Search for the cell housing the specified text and yield its [x, y] center coordinate. 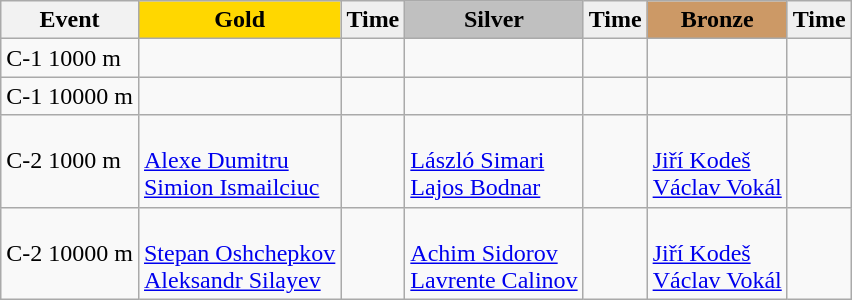
C-2 10000 m [70, 253]
Silver [494, 20]
C-2 1000 m [70, 161]
Event [70, 20]
Bronze [717, 20]
C-1 1000 m [70, 58]
Alexe DumitruSimion Ismailciuc [239, 161]
C-1 10000 m [70, 96]
Gold [239, 20]
László SimariLajos Bodnar [494, 161]
Stepan OshchepkovAleksandr Silayev [239, 253]
Achim SidorovLavrente Calinov [494, 253]
